From the cell containing the given text, extract its center point as (X, Y) coordinate. 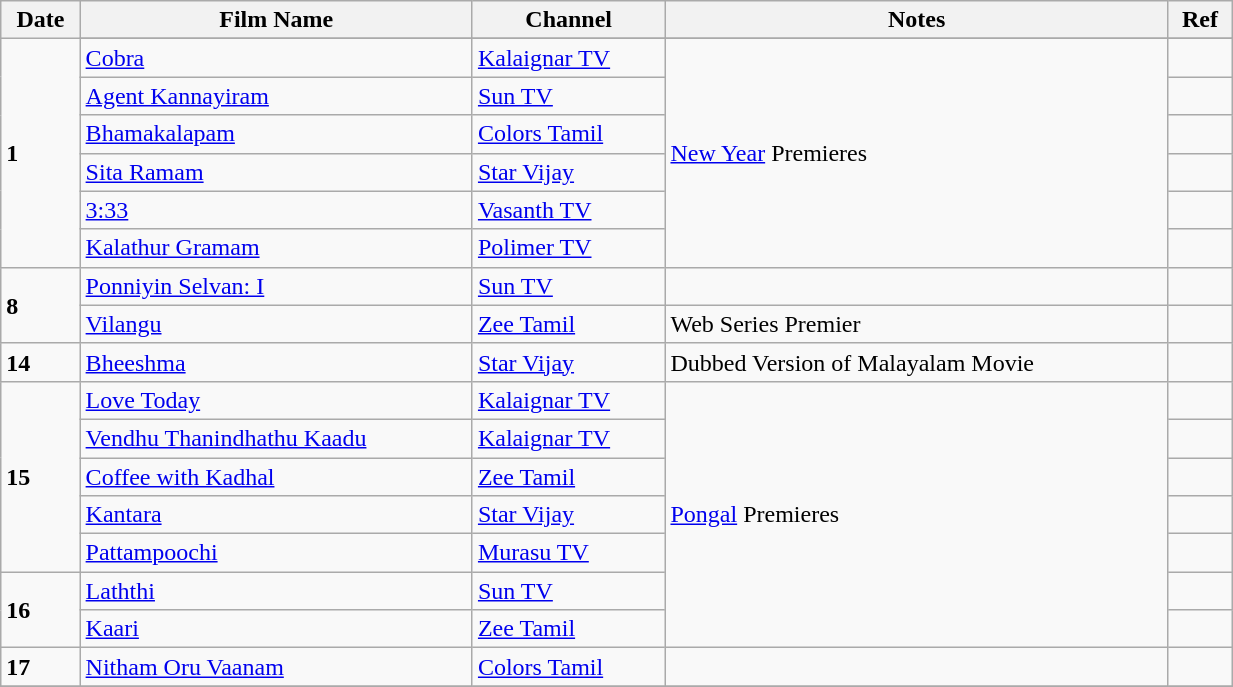
Date (40, 20)
Murasu TV (568, 553)
Laththi (276, 591)
Coffee with Kadhal (276, 477)
16 (40, 610)
Ref (1200, 20)
Web Series Premier (916, 324)
17 (40, 667)
Nitham Oru Vaanam (276, 667)
Agent Kannayiram (276, 96)
New Year Premieres (916, 153)
15 (40, 476)
Pongal Premieres (916, 514)
Bhamakalapam (276, 134)
Film Name (276, 20)
Vasanth TV (568, 210)
Vilangu (276, 324)
Kalathur Gramam (276, 248)
Notes (916, 20)
Bheeshma (276, 362)
Polimer TV (568, 248)
1 (40, 153)
Sita Ramam (276, 172)
Love Today (276, 400)
Channel (568, 20)
3:33 (276, 210)
Cobra (276, 58)
14 (40, 362)
8 (40, 305)
Vendhu Thanindhathu Kaadu (276, 438)
Pattampoochi (276, 553)
Dubbed Version of Malayalam Movie (916, 362)
Kantara (276, 515)
Kaari (276, 629)
Ponniyin Selvan: I (276, 286)
